Identify which cell holds the provided text, then report its [x, y] central coordinate. 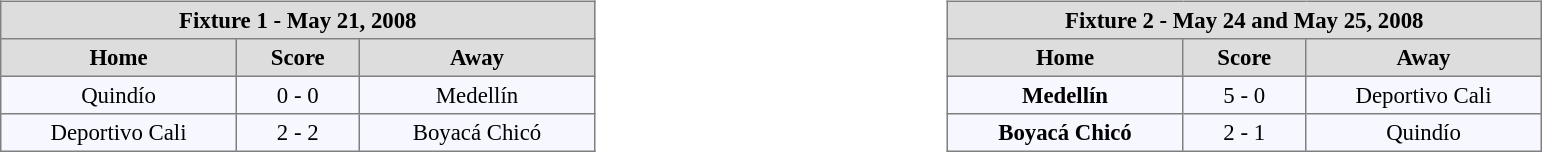
Fixture 2 - May 24 and May 25, 2008 [1244, 20]
5 - 0 [1244, 95]
Fixture 1 - May 21, 2008 [298, 20]
0 - 0 [298, 95]
2 - 1 [1244, 133]
2 - 2 [298, 133]
